Pinpoint the cell where the given text exists, returning its [X, Y] midpoint coordinate. 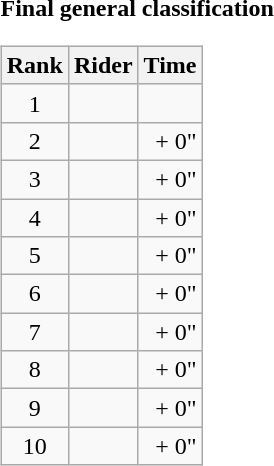
Rank [34, 65]
7 [34, 332]
10 [34, 446]
6 [34, 294]
Rider [103, 65]
2 [34, 141]
5 [34, 256]
1 [34, 103]
4 [34, 217]
Time [170, 65]
9 [34, 408]
3 [34, 179]
8 [34, 370]
